Scan for the cell matching the given text and deliver its (x, y) coordinate at center. 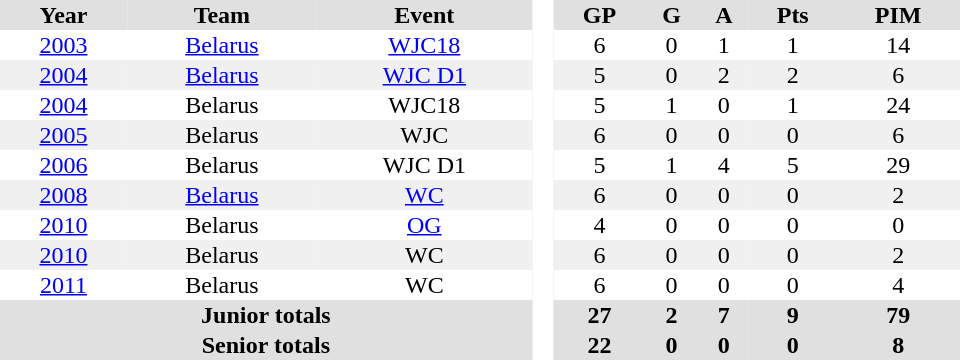
PIM (898, 15)
GP (599, 15)
2005 (64, 135)
79 (898, 315)
2011 (64, 285)
14 (898, 45)
9 (792, 315)
Pts (792, 15)
8 (898, 345)
Team (222, 15)
24 (898, 105)
G (672, 15)
Junior totals (266, 315)
OG (424, 225)
Year (64, 15)
Event (424, 15)
2006 (64, 165)
7 (724, 315)
WJC (424, 135)
A (724, 15)
27 (599, 315)
2008 (64, 195)
22 (599, 345)
Senior totals (266, 345)
2003 (64, 45)
29 (898, 165)
